Scan for the cell matching the given text and deliver its [X, Y] coordinate at center. 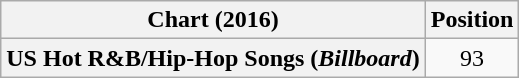
Chart (2016) [213, 20]
Position [472, 20]
US Hot R&B/Hip-Hop Songs (Billboard) [213, 58]
93 [472, 58]
